Capture the cell that displays the provided text and extract its (x, y) central coordinate. 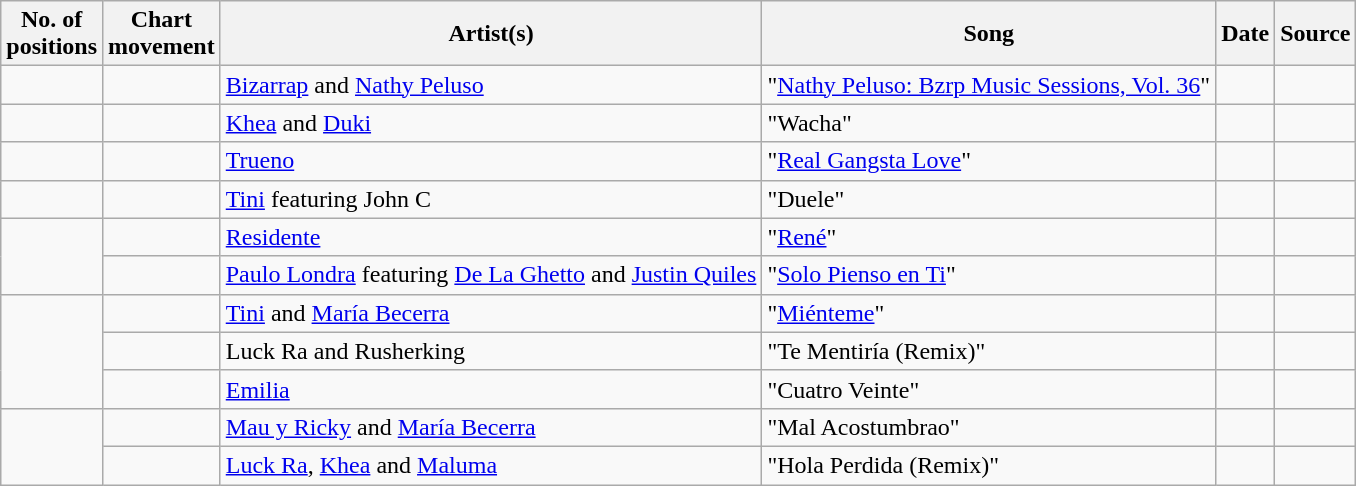
Khea and Duki (491, 123)
Paulo Londra featuring De La Ghetto and Justin Quiles (491, 275)
Luck Ra and Rusherking (491, 351)
Song (989, 34)
"Mal Acostumbrao" (989, 427)
"Real Gangsta Love" (989, 161)
"Nathy Peluso: Bzrp Music Sessions, Vol. 36" (989, 85)
"Cuatro Veinte" (989, 389)
"Te Mentiría (Remix)" (989, 351)
"Solo Pienso en Ti" (989, 275)
Date (1246, 34)
"Duele" (989, 199)
Source (1316, 34)
Tini and María Becerra (491, 313)
Residente (491, 237)
"Hola Perdida (Remix)" (989, 465)
Artist(s) (491, 34)
Emilia (491, 389)
Trueno (491, 161)
"Miénteme" (989, 313)
Chartmovement (162, 34)
No. ofpositions (52, 34)
Mau y Ricky and María Becerra (491, 427)
Bizarrap and Nathy Peluso (491, 85)
Luck Ra, Khea and Maluma (491, 465)
Tini featuring John C (491, 199)
"René" (989, 237)
"Wacha" (989, 123)
